Determine the [x, y] coordinate at the center of the cell enclosing the given text.  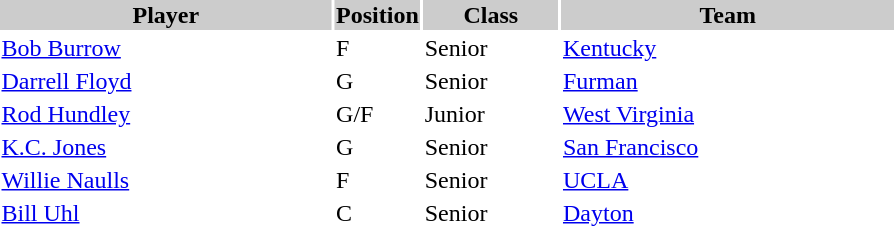
Position [378, 15]
Darrell Floyd [166, 81]
Team [728, 15]
Class [490, 15]
Furman [728, 81]
Bob Burrow [166, 48]
San Francisco [728, 147]
Kentucky [728, 48]
Willie Naulls [166, 180]
Rod Hundley [166, 114]
G/F [378, 114]
K.C. Jones [166, 147]
West Virginia [728, 114]
UCLA [728, 180]
Player [166, 15]
Junior [490, 114]
